Extract the (X, Y) coordinate from the center of the cell holding the provided text.  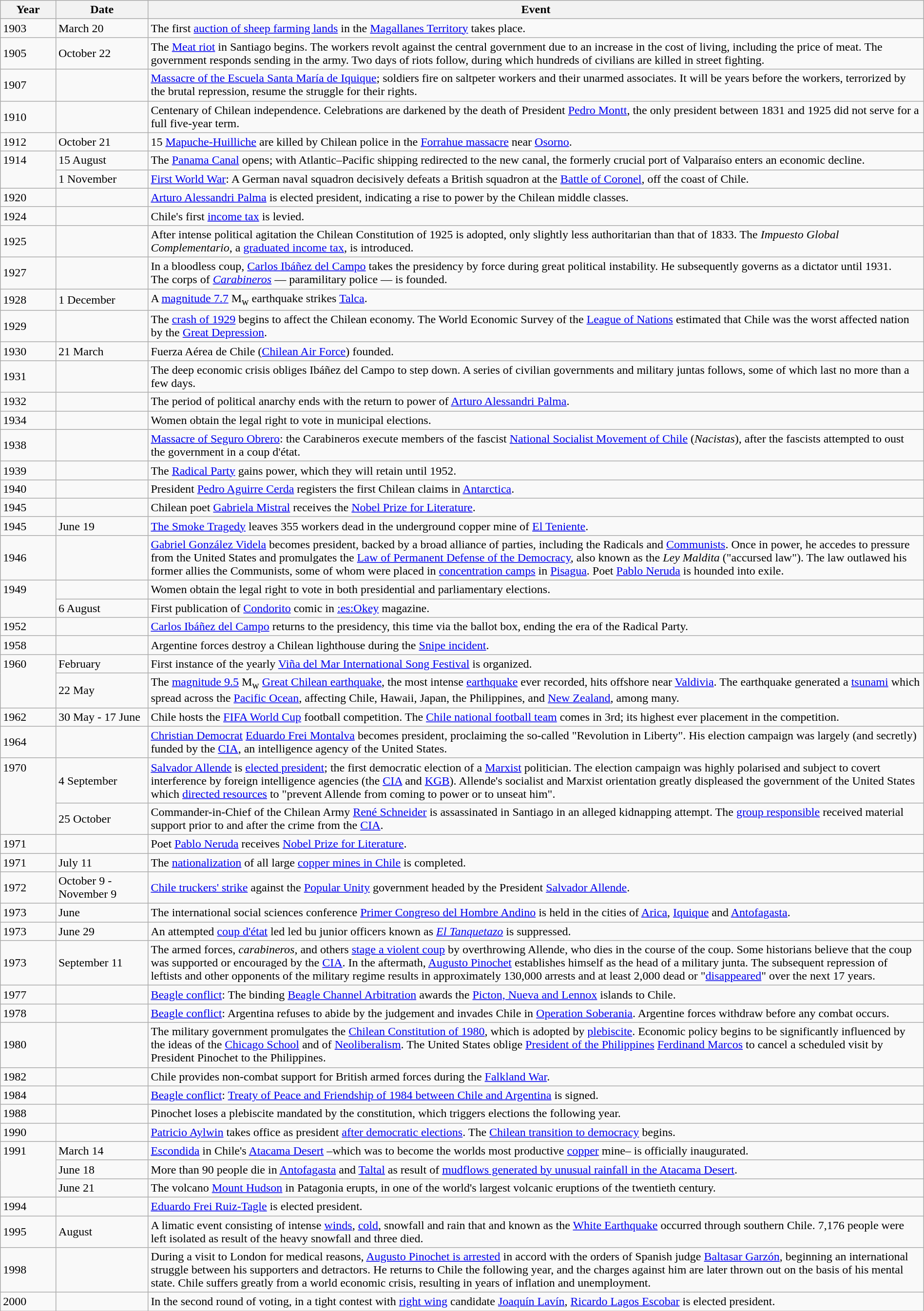
1980 (28, 1045)
An attempted coup d'état led led bu junior officers known as El Tanquetazo is suppressed. (536, 931)
Date (101, 10)
The period of political anarchy ends with the return to power of Arturo Alessandri Palma. (536, 402)
1924 (28, 216)
1938 (28, 445)
Year (28, 10)
August (101, 1231)
1920 (28, 197)
1970 (28, 796)
1930 (28, 351)
Chilean poet Gabriela Mistral receives the Nobel Prize for Literature. (536, 507)
30 May - 17 June (101, 717)
Eduardo Frei Ruiz-Tagle is elected president. (536, 1206)
The international social sciences conference Primer Congreso del Hombre Andino is held in the cities of Arica, Iquique and Antofagasta. (536, 913)
15 August (101, 160)
More than 90 people die in Antofagasta and Taltal as result of mudflows generated by unusual rainfall in the Atacama Desert. (536, 1169)
1991 (28, 1169)
1952 (28, 627)
Event (536, 10)
The nationalization of all large copper mines in Chile is completed. (536, 862)
Pinochet loses a plebiscite mandated by the constitution, which triggers elections the following year. (536, 1114)
15 Mapuche-Huilliche are killed by Chilean police in the Forrahue massacre near Osorno. (536, 142)
1946 (28, 558)
Chile's first income tax is levied. (536, 216)
1977 (28, 995)
Chile truckers' strike against the Popular Unity government headed by the President Salvador Allende. (536, 888)
1978 (28, 1013)
Chile hosts the FIFA World Cup football competition. The Chile national football team comes in 3rd; its highest ever placement in the competition. (536, 717)
The Smoke Tragedy leaves 355 workers dead in the underground copper mine of El Teniente. (536, 526)
Escondida in Chile's Atacama Desert –which was to become the worlds most productive copper mine– is officially inaugurated. (536, 1151)
In the second round of voting, in a tight contest with right wing candidate Joaquín Lavín, Ricardo Lagos Escobar is elected president. (536, 1302)
Fuerza Aérea de Chile (Chilean Air Force) founded. (536, 351)
1932 (28, 402)
1928 (28, 299)
Carlos Ibáñez del Campo returns to the presidency, this time via the ballot box, ending the era of the Radical Party. (536, 627)
22 May (101, 690)
1925 (28, 241)
1994 (28, 1206)
1929 (28, 327)
Patricio Aylwin takes office as president after democratic elections. The Chilean transition to democracy begins. (536, 1132)
1940 (28, 489)
1972 (28, 888)
The first auction of sheep farming lands in the Magallanes Territory takes place. (536, 28)
March 20 (101, 28)
2000 (28, 1302)
1905 (28, 54)
1964 (28, 742)
1927 (28, 273)
1912 (28, 142)
Poet Pablo Neruda receives Nobel Prize for Literature. (536, 844)
1984 (28, 1095)
June 29 (101, 931)
21 March (101, 351)
1998 (28, 1270)
1960 (28, 681)
1988 (28, 1114)
25 October (101, 819)
March 14 (101, 1151)
First publication of Condorito comic in :es:Okey magazine. (536, 608)
1982 (28, 1077)
June 21 (101, 1188)
1 December (101, 299)
1910 (28, 117)
Arturo Alessandri Palma is elected president, indicating a rise to power by the Chilean middle classes. (536, 197)
1949 (28, 599)
The volcano Mount Hudson in Patagonia erupts, in one of the world's largest volcanic eruptions of the twentieth century. (536, 1188)
4 September (101, 780)
June 18 (101, 1169)
1962 (28, 717)
1914 (28, 170)
1958 (28, 645)
October 9 - November 9 (101, 888)
Women obtain the legal right to vote in both presidential and parliamentary elections. (536, 590)
1990 (28, 1132)
Argentine forces destroy a Chilean lighthouse during the Snipe incident. (536, 645)
October 21 (101, 142)
February (101, 664)
June 19 (101, 526)
1907 (28, 85)
October 22 (101, 54)
Women obtain the legal right to vote in municipal elections. (536, 420)
A magnitude 7.7 Mw earthquake strikes Talca. (536, 299)
1939 (28, 470)
1 November (101, 179)
1995 (28, 1231)
First World War: A German naval squadron decisively defeats a British squadron at the Battle of Coronel, off the coast of Chile. (536, 179)
1934 (28, 420)
6 August (101, 608)
First instance of the yearly Viña del Mar International Song Festival is organized. (536, 664)
September 11 (101, 963)
President Pedro Aguirre Cerda registers the first Chilean claims in Antarctica. (536, 489)
The Radical Party gains power, which they will retain until 1952. (536, 470)
1931 (28, 376)
Chile provides non-combat support for British armed forces during the Falkland War. (536, 1077)
June (101, 913)
1903 (28, 28)
Beagle conflict: Treaty of Peace and Friendship of 1984 between Chile and Argentina is signed. (536, 1095)
Beagle conflict: The binding Beagle Channel Arbitration awards the Picton, Nueva and Lennox islands to Chile. (536, 995)
July 11 (101, 862)
